Output the (x, y) coordinate of the center of the cell containing the given text.  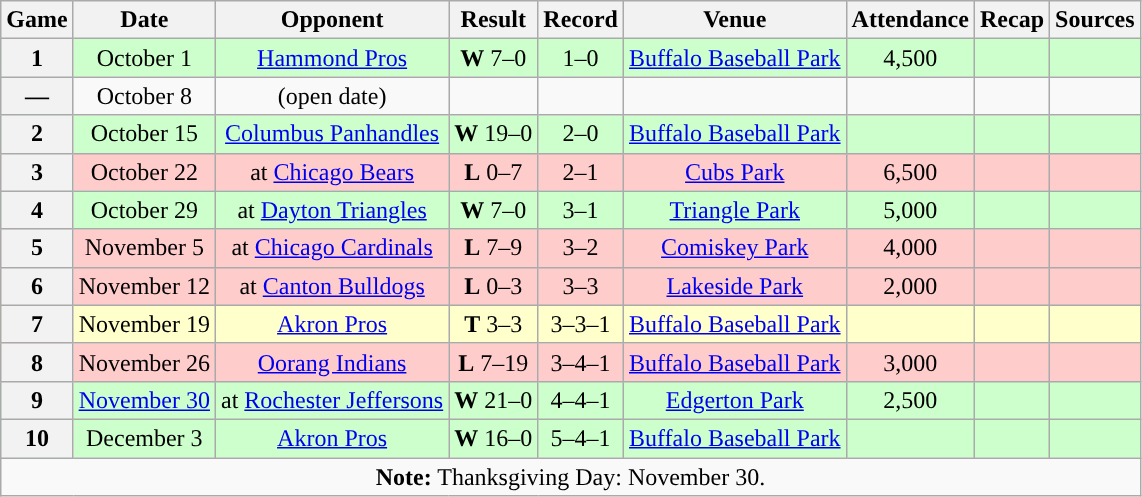
November 12 (144, 286)
9 (37, 400)
— (37, 96)
6 (37, 286)
October 1 (144, 58)
Columbus Panhandles (332, 134)
Date (144, 20)
L 0–3 (494, 286)
10 (37, 438)
L 7–9 (494, 248)
at Canton Bulldogs (332, 286)
October 22 (144, 172)
L 7–19 (494, 362)
2–0 (581, 134)
1–0 (581, 58)
Lakeside Park (734, 286)
W 16–0 (494, 438)
3–3–1 (581, 324)
at Chicago Bears (332, 172)
at Dayton Triangles (332, 210)
at Rochester Jeffersons (332, 400)
at Chicago Cardinals (332, 248)
Game (37, 20)
4,000 (910, 248)
3,000 (910, 362)
November 30 (144, 400)
October 8 (144, 96)
5,000 (910, 210)
L 0–7 (494, 172)
Edgerton Park (734, 400)
3–4–1 (581, 362)
November 5 (144, 248)
(open date) (332, 96)
December 3 (144, 438)
4–4–1 (581, 400)
6,500 (910, 172)
Oorang Indians (332, 362)
2,000 (910, 286)
Recap (1012, 20)
4,500 (910, 58)
October 29 (144, 210)
1 (37, 58)
3–2 (581, 248)
Triangle Park (734, 210)
5 (37, 248)
2 (37, 134)
3–1 (581, 210)
7 (37, 324)
Opponent (332, 20)
8 (37, 362)
November 19 (144, 324)
2,500 (910, 400)
Hammond Pros (332, 58)
November 26 (144, 362)
2–1 (581, 172)
T 3–3 (494, 324)
W 19–0 (494, 134)
Comiskey Park (734, 248)
Note: Thanksgiving Day: November 30. (570, 477)
5–4–1 (581, 438)
Venue (734, 20)
W 21–0 (494, 400)
Sources (1096, 20)
Attendance (910, 20)
3 (37, 172)
October 15 (144, 134)
Result (494, 20)
Cubs Park (734, 172)
4 (37, 210)
Record (581, 20)
3–3 (581, 286)
